From the cell containing the given text, extract its center point as (x, y) coordinate. 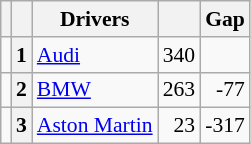
BMW (95, 90)
-317 (225, 126)
263 (180, 90)
Drivers (95, 19)
Gap (225, 19)
3 (22, 126)
Aston Martin (95, 126)
Audi (95, 55)
23 (180, 126)
-77 (225, 90)
2 (22, 90)
1 (22, 55)
340 (180, 55)
